Scan for the cell matching the given text and deliver its (X, Y) coordinate at center. 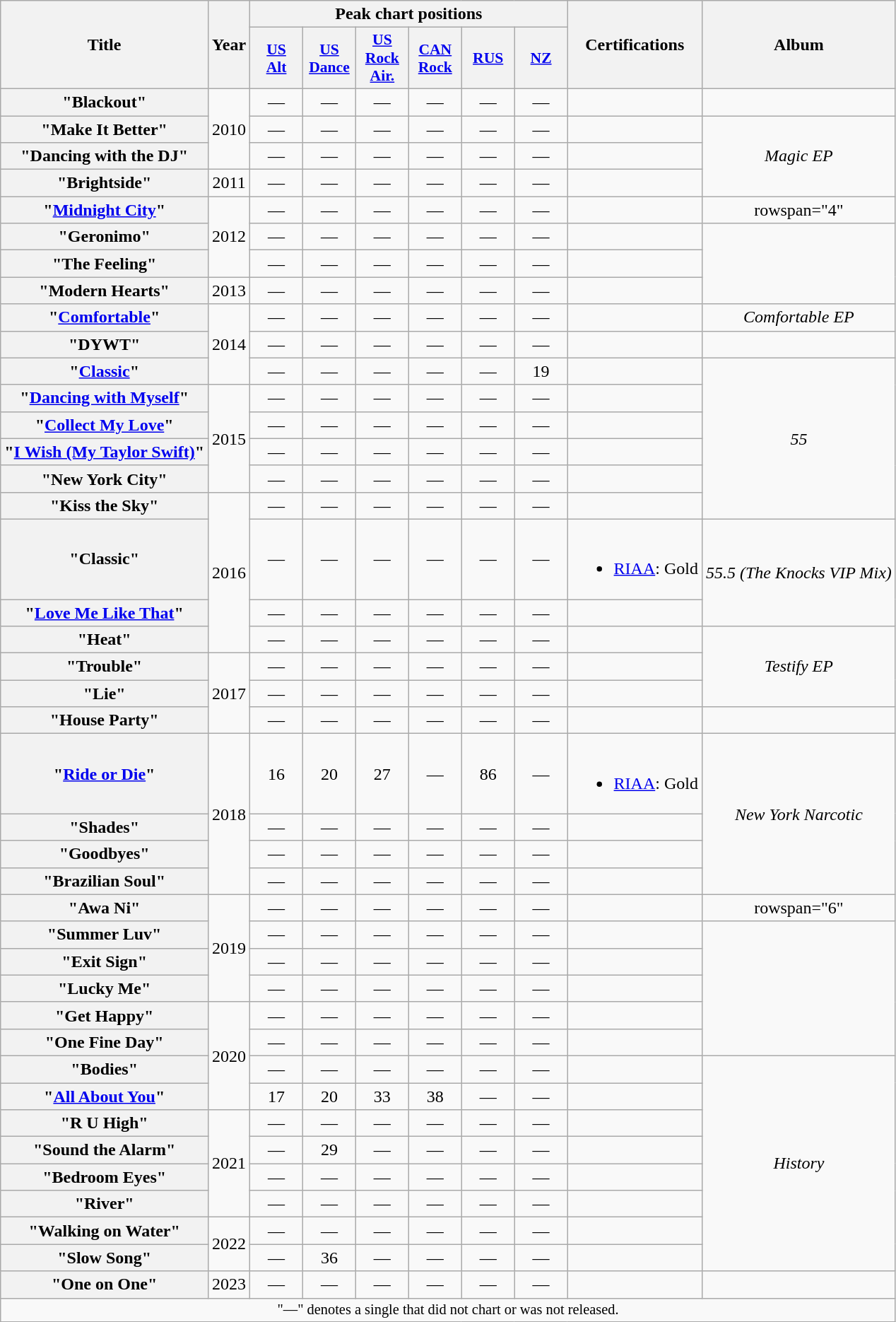
"New York City" (105, 479)
USAlt (277, 58)
2023 (229, 1285)
"Geronimo" (105, 237)
Comfortable EP (798, 317)
"Blackout" (105, 102)
History (798, 1163)
27 (382, 773)
2021 (229, 1164)
"Brightside" (105, 183)
Year (229, 45)
"Summer Luv" (105, 935)
"Sound the Alarm" (105, 1150)
USDance (329, 58)
"Brazilian Soul" (105, 881)
2011 (229, 183)
29 (329, 1150)
2018 (229, 814)
"Lie" (105, 694)
55 (798, 438)
16 (277, 773)
Testify EP (798, 667)
19 (541, 371)
"River" (105, 1204)
Album (798, 45)
"DYWT" (105, 344)
"Bodies" (105, 1069)
"One Fine Day" (105, 1042)
Title (105, 45)
"Collect My Love" (105, 425)
rowspan="4" (798, 210)
"Heat" (105, 640)
2019 (229, 948)
"House Party" (105, 720)
"Comfortable" (105, 317)
2013 (229, 291)
2020 (229, 1055)
Certifications (635, 45)
RUS (488, 58)
38 (435, 1096)
"Dancing with the DJ" (105, 156)
2022 (229, 1244)
"Modern Hearts" (105, 291)
2016 (229, 573)
"Bedroom Eyes" (105, 1177)
"—" denotes a single that did not chart or was not released. (448, 1310)
86 (488, 773)
"All About You" (105, 1096)
"Midnight City" (105, 210)
rowspan="6" (798, 908)
"Ride or Die" (105, 773)
"Goodbyes" (105, 854)
2017 (229, 694)
55.5 (The Knocks VIP Mix) (798, 573)
"Exit Sign" (105, 961)
NZ (541, 58)
"Make It Better" (105, 129)
"R U High" (105, 1123)
2010 (229, 129)
"Dancing with Myself" (105, 398)
"Shades" (105, 827)
"Get Happy" (105, 1015)
"Kiss the Sky" (105, 505)
2014 (229, 344)
2012 (229, 237)
"Lucky Me" (105, 988)
CANRock (435, 58)
2015 (229, 438)
Peak chart positions (408, 14)
"Trouble" (105, 667)
"Slow Song" (105, 1258)
"Awa Ni" (105, 908)
"Love Me Like That" (105, 613)
New York Narcotic (798, 814)
"Walking on Water" (105, 1231)
36 (329, 1258)
17 (277, 1096)
"I Wish (My Taylor Swift)" (105, 452)
"The Feeling" (105, 264)
Magic EP (798, 156)
USRockAir. (382, 58)
"One on One" (105, 1285)
33 (382, 1096)
